For the text-containing cell, return its midpoint in [X, Y] coordinate format. 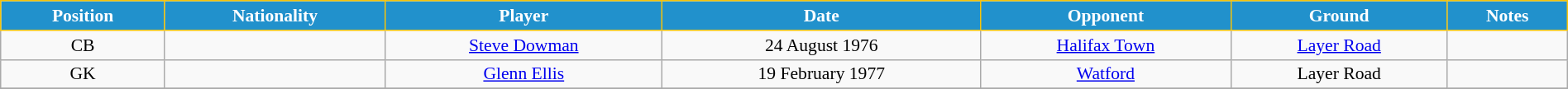
24 August 1976 [822, 45]
Watford [1107, 74]
Ground [1339, 16]
Steve Dowman [524, 45]
Halifax Town [1107, 45]
Nationality [275, 16]
Opponent [1107, 16]
Position [83, 16]
Glenn Ellis [524, 74]
Notes [1507, 16]
CB [83, 45]
Date [822, 16]
GK [83, 74]
Player [524, 16]
19 February 1977 [822, 74]
